Find where the given text appears and provide that cell's center as [x, y] coordinate. 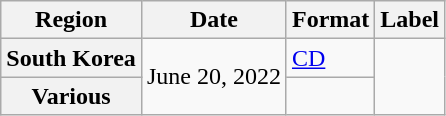
South Korea [72, 58]
Label [410, 20]
Various [72, 96]
June 20, 2022 [214, 77]
Region [72, 20]
CD [330, 58]
Date [214, 20]
Format [330, 20]
